From the cell containing the given text, extract its center point as [X, Y] coordinate. 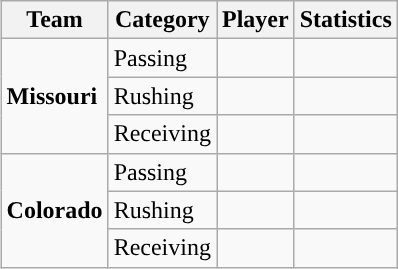
Player [255, 20]
Team [54, 20]
Colorado [54, 210]
Missouri [54, 96]
Category [162, 20]
Statistics [346, 20]
